For the text-containing cell, return its midpoint in (x, y) coordinate format. 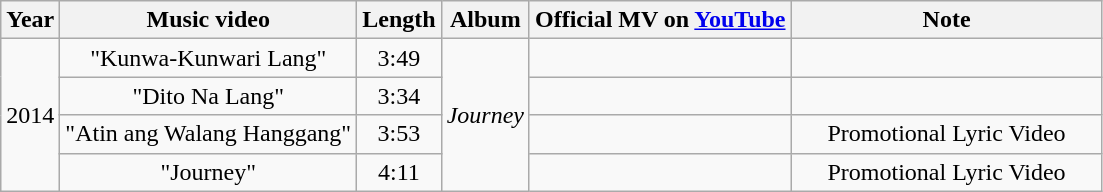
3:34 (399, 96)
"Journey" (208, 172)
Journey (485, 115)
3:49 (399, 58)
"Kunwa-Kunwari Lang" (208, 58)
Official MV on YouTube (660, 20)
"Atin ang Walang Hanggang" (208, 134)
Music video (208, 20)
Album (485, 20)
Note (946, 20)
2014 (30, 115)
3:53 (399, 134)
"Dito Na Lang" (208, 96)
4:11 (399, 172)
Year (30, 20)
Length (399, 20)
